Detect which cell encompasses the target text, then output its (X, Y) center coordinate. 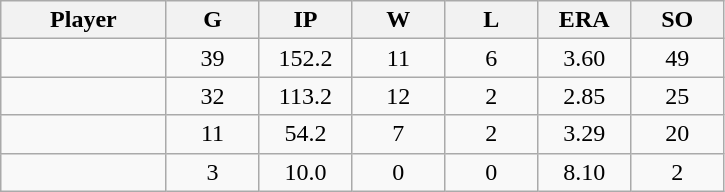
G (212, 20)
3.29 (584, 134)
2.85 (584, 96)
6 (492, 58)
ERA (584, 20)
Player (84, 20)
SO (678, 20)
W (398, 20)
8.10 (584, 172)
3.60 (584, 58)
20 (678, 134)
IP (306, 20)
39 (212, 58)
49 (678, 58)
54.2 (306, 134)
113.2 (306, 96)
7 (398, 134)
152.2 (306, 58)
L (492, 20)
3 (212, 172)
12 (398, 96)
32 (212, 96)
25 (678, 96)
10.0 (306, 172)
